Determine the (x, y) coordinate at the center of the cell enclosing the given text.  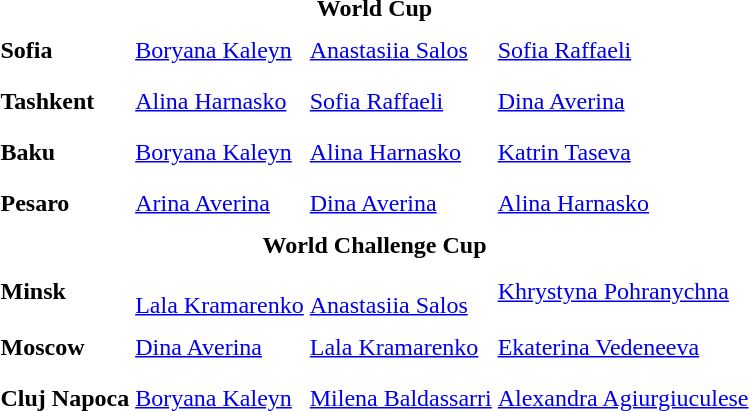
Sofia Raffaeli (400, 101)
Arina Averina (220, 203)
